Pinpoint the cell where the given text exists, returning its [x, y] midpoint coordinate. 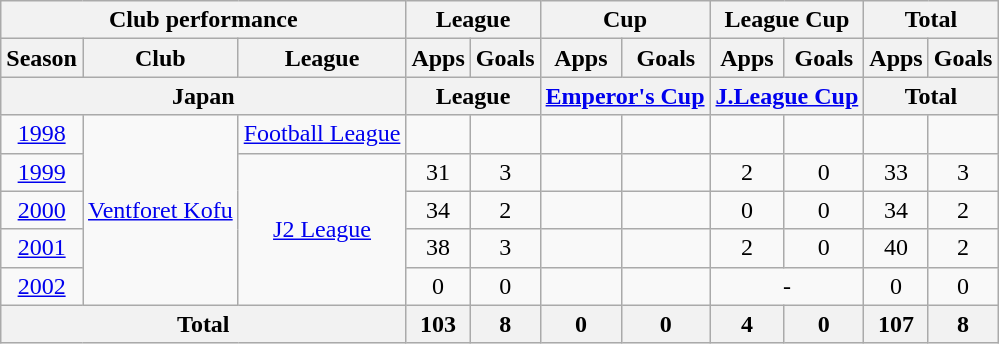
Club [160, 58]
J.League Cup [787, 96]
- [787, 286]
1998 [42, 134]
Japan [204, 96]
Season [42, 58]
Club performance [204, 20]
Emperor's Cup [625, 96]
31 [438, 172]
Football League [322, 134]
33 [896, 172]
1999 [42, 172]
40 [896, 248]
4 [747, 324]
J2 League [322, 229]
107 [896, 324]
Cup [625, 20]
League Cup [787, 20]
2001 [42, 248]
2000 [42, 210]
103 [438, 324]
38 [438, 248]
2002 [42, 286]
Ventforet Kofu [160, 210]
